Scan for the cell matching the given text and deliver its [x, y] coordinate at center. 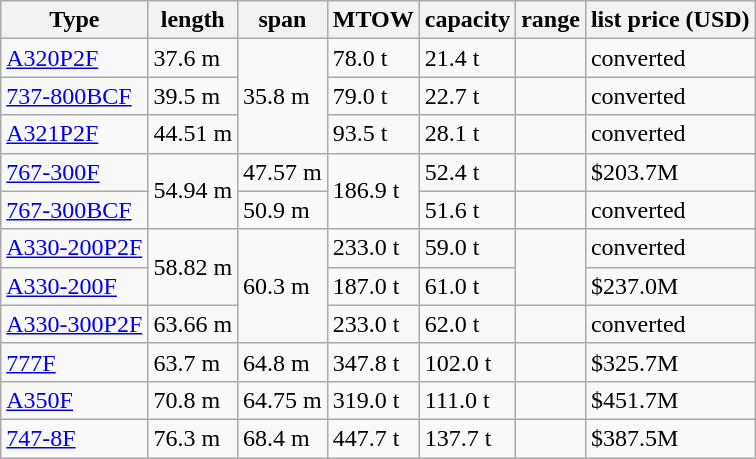
767-300F [74, 172]
59.0 t [467, 248]
39.5 m [193, 96]
62.0 t [467, 324]
747-8F [74, 438]
737-800BCF [74, 96]
list price (USD) [670, 20]
58.82 m [193, 267]
767-300BCF [74, 210]
111.0 t [467, 400]
$203.7M [670, 172]
21.4 t [467, 58]
span [283, 20]
102.0 t [467, 362]
28.1 t [467, 134]
$387.5M [670, 438]
70.8 m [193, 400]
Type [74, 20]
$451.7M [670, 400]
64.75 m [283, 400]
22.7 t [467, 96]
319.0 t [373, 400]
37.6 m [193, 58]
A330-300P2F [74, 324]
54.94 m [193, 191]
63.66 m [193, 324]
61.0 t [467, 286]
A321P2F [74, 134]
A350F [74, 400]
A330-200F [74, 286]
50.9 m [283, 210]
52.4 t [467, 172]
47.57 m [283, 172]
capacity [467, 20]
79.0 t [373, 96]
A320P2F [74, 58]
78.0 t [373, 58]
60.3 m [283, 286]
76.3 m [193, 438]
93.5 t [373, 134]
186.9 t [373, 191]
35.8 m [283, 96]
range [551, 20]
64.8 m [283, 362]
$325.7M [670, 362]
length [193, 20]
MTOW [373, 20]
187.0 t [373, 286]
347.8 t [373, 362]
68.4 m [283, 438]
51.6 t [467, 210]
447.7 t [373, 438]
$237.0M [670, 286]
137.7 t [467, 438]
63.7 m [193, 362]
A330-200P2F [74, 248]
44.51 m [193, 134]
777F [74, 362]
